Extract the (x, y) coordinate from the center of the cell holding the provided text.  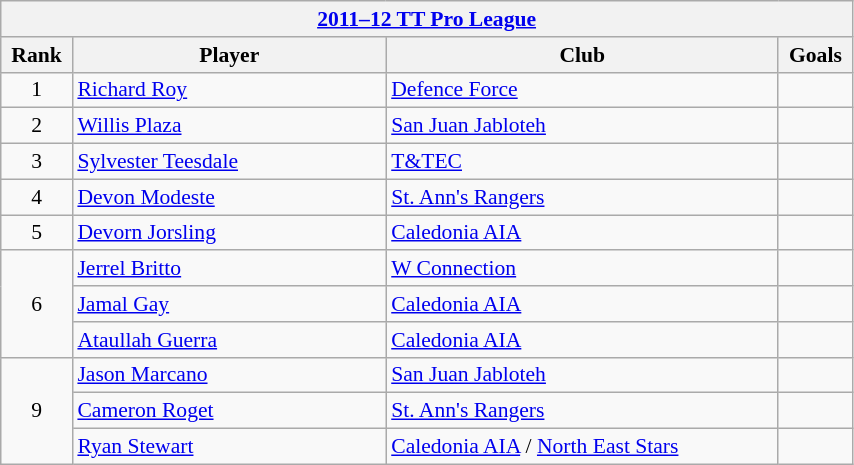
Sylvester Teesdale (229, 162)
Caledonia AIA / North East Stars (582, 447)
3 (37, 162)
Jamal Gay (229, 304)
T&TEC (582, 162)
Willis Plaza (229, 126)
2 (37, 126)
2011–12 TT Pro League (427, 19)
Richard Roy (229, 90)
Player (229, 55)
5 (37, 233)
Devon Modeste (229, 197)
Devorn Jorsling (229, 233)
W Connection (582, 269)
9 (37, 410)
Jerrel Britto (229, 269)
Defence Force (582, 90)
Rank (37, 55)
Cameron Roget (229, 411)
6 (37, 304)
Club (582, 55)
Jason Marcano (229, 375)
Ryan Stewart (229, 447)
Goals (815, 55)
4 (37, 197)
Ataullah Guerra (229, 340)
1 (37, 90)
